Return (x, y) of the center of cell containing provided text 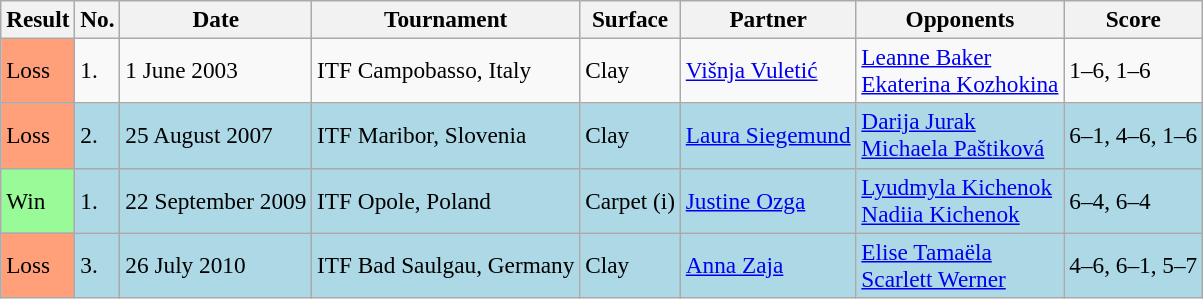
Carpet (i) (630, 200)
Surface (630, 19)
25 August 2007 (216, 136)
Win (38, 200)
ITF Opole, Poland (446, 200)
1–6, 1–6 (1134, 70)
1 June 2003 (216, 70)
22 September 2009 (216, 200)
6–4, 6–4 (1134, 200)
3. (98, 264)
No. (98, 19)
2. (98, 136)
26 July 2010 (216, 264)
Date (216, 19)
Darija Jurak Michaela Paštiková (960, 136)
Elise Tamaëla Scarlett Werner (960, 264)
ITF Bad Saulgau, Germany (446, 264)
Opponents (960, 19)
ITF Maribor, Slovenia (446, 136)
Result (38, 19)
Višnja Vuletić (768, 70)
Score (1134, 19)
Justine Ozga (768, 200)
4–6, 6–1, 5–7 (1134, 264)
Leanne Baker Ekaterina Kozhokina (960, 70)
Partner (768, 19)
Tournament (446, 19)
ITF Campobasso, Italy (446, 70)
6–1, 4–6, 1–6 (1134, 136)
Anna Zaja (768, 264)
Lyudmyla Kichenok Nadiia Kichenok (960, 200)
Laura Siegemund (768, 136)
